Detect which cell encompasses the target text, then output its [X, Y] center coordinate. 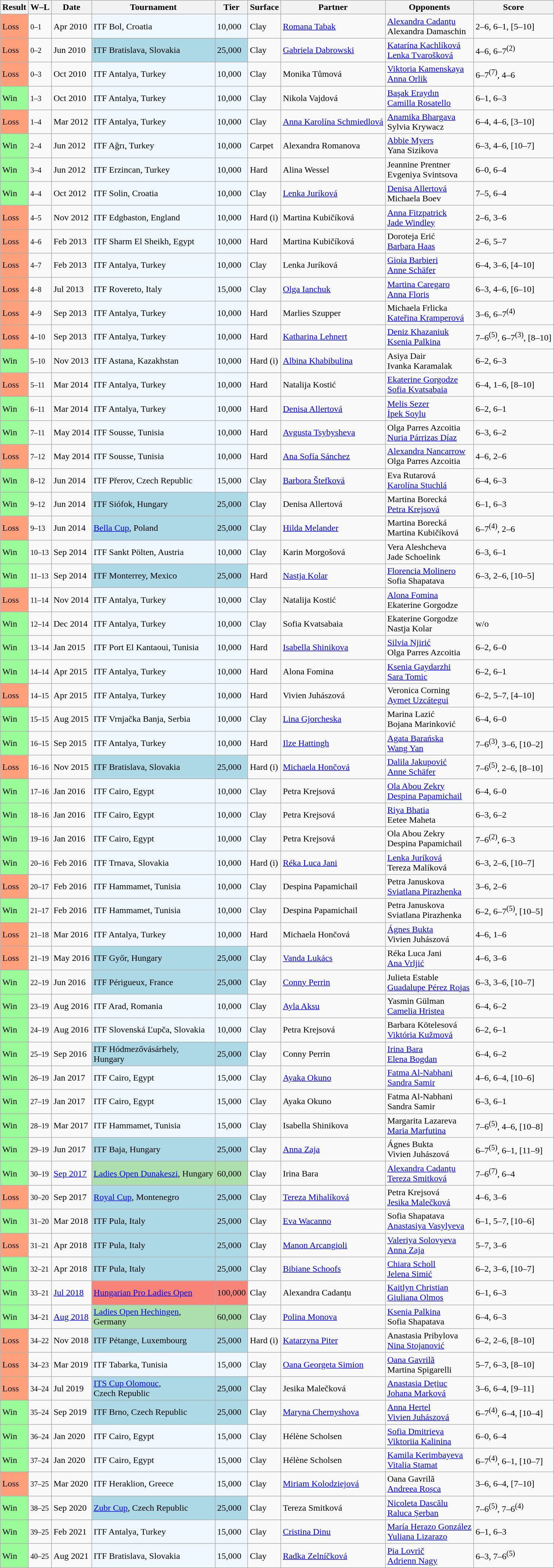
Ekaterine Gorgodze Nastja Kolar [429, 624]
13–14 [40, 647]
25–19 [40, 1053]
Jun 2016 [71, 982]
Hilda Melander [333, 528]
11–14 [40, 599]
0–3 [40, 74]
23–19 [40, 1006]
6–2, 6–7(5), [10–5] [514, 910]
Anna Karolína Schmiedlová [333, 122]
Ladies Open Dunakeszi, Hungary [153, 1173]
Date [71, 7]
6–3, 2–6, [10–5] [514, 576]
Doroteja Erić Barbara Haas [429, 241]
w/o [514, 624]
Tereza Mihalíková [333, 1197]
Nov 2012 [71, 217]
ITF Heraklion, Greece [153, 1484]
4–5 [40, 217]
5–10 [40, 361]
ITF Port El Kantaoui, Tunisia [153, 647]
Polina Monova [333, 1316]
Ksenia Gaydarzhi Sara Tomic [429, 671]
Anna Fitzpatrick Jade Windley [429, 217]
ITF Périgueux, France [153, 982]
15–15 [40, 719]
Katarína Kachlíková Lenka Tvarošková [429, 50]
Sep 2019 [71, 1412]
24–19 [40, 1030]
Marina Lazić Bojana Marinković [429, 719]
3–6, 2–6 [514, 887]
6–3, 2–6, [10–7] [514, 862]
33–21 [40, 1293]
Mar 2019 [71, 1364]
7–6(5), 7–6(4) [514, 1508]
Jul 2019 [71, 1388]
May 2016 [71, 958]
Mar 2016 [71, 934]
Tournament [153, 7]
Oana Gavrilă Martina Spigarelli [429, 1364]
Olga Parres Azcoitia Nuria Párrizas Díaz [429, 433]
Alexandra Cadanțu [333, 1293]
12–14 [40, 624]
Monika Tůmová [333, 74]
Anna Zaja [333, 1150]
Nastja Kolar [333, 576]
4–6, 2–6 [514, 456]
Jeannine Prentner Evgeniya Svintsova [429, 170]
34–24 [40, 1388]
Eva Rutarová Karolína Stuchlá [429, 480]
Maryna Chernyshova [333, 1412]
6–11 [40, 408]
Radka Zelníčková [333, 1556]
4–7 [40, 265]
34–22 [40, 1341]
ITF Monterrey, Mexico [153, 576]
17–16 [40, 791]
Feb 2021 [71, 1532]
Martina Caregaro Anna Floris [429, 289]
Oana Georgeta Simion [333, 1364]
Alexandra Romanova [333, 145]
6–7(5), 6–1, [11–9] [514, 1150]
27–19 [40, 1102]
7–11 [40, 433]
Lenka Juríková Tereza Malíková [429, 862]
7–12 [40, 456]
Agata Barańska Wang Yan [429, 743]
Aug 2021 [71, 1556]
ITS Cup Olomouc, Czech Republic [153, 1388]
34–23 [40, 1364]
6–2, 6–0 [514, 647]
Jun 2017 [71, 1150]
Sofia Kvatsabaia [333, 624]
ITF Ağrı, Turkey [153, 145]
31–20 [40, 1221]
María Herazo González Yuliana Lizarazo [429, 1532]
Nov 2013 [71, 361]
6–3, 4–6, [10–7] [514, 145]
0–1 [40, 26]
Score [514, 7]
26–19 [40, 1078]
Anna Hertel Vivien Juhászová [429, 1412]
38–25 [40, 1508]
Denisa Allertová Michaela Boev [429, 193]
Aug 2015 [71, 719]
Ladies Open Hechingen,Germany [153, 1316]
ITF Hódmezővásárhely, Hungary [153, 1053]
ITF Přerov, Czech Republic [153, 480]
Vivien Juhászová [333, 696]
6–7(4), 6–1, [10–7] [514, 1460]
6–3, 3–6, [10–7] [514, 982]
Julieta Estable Guadalupe Pérez Rojas [429, 982]
6–7(4), 6–4, [10–4] [514, 1412]
0–2 [40, 50]
Oct 2012 [71, 193]
21–18 [40, 934]
2–6, 3–6 [514, 217]
7–5, 6–4 [514, 193]
Sep 2020 [71, 1508]
ITF Arad, Romania [153, 1006]
Aug 2018 [71, 1316]
Zubr Cup, Czech Republic [153, 1508]
7–6(7), 6–4 [514, 1173]
ITF Sharm El Sheikh, Egypt [153, 241]
Martina Borecká Petra Krejsová [429, 504]
34–21 [40, 1316]
9–13 [40, 528]
5–11 [40, 385]
Alexandra Nancarrow Olga Parres Azcoitia [429, 456]
7–6(5), 6–7(3), [8–10] [514, 337]
Irina Bara Elena Bogdan [429, 1053]
Tier [231, 7]
36–24 [40, 1436]
6–3, 7–6(5) [514, 1556]
Nov 2015 [71, 767]
4–6 [40, 241]
Alona Fomina Ekaterine Gorgodze [429, 599]
Ana Sofía Sánchez [333, 456]
ITF Edgbaston, England [153, 217]
Jul 2018 [71, 1293]
Ekaterine Gorgodze Sofia Kvatsabaia [429, 385]
3–6, 6–4, [9–11] [514, 1388]
Cristina Dinu [333, 1532]
16–16 [40, 767]
Jun 2010 [71, 50]
8–12 [40, 480]
Anastasia Pribylova Nina Stojanović [429, 1341]
Jul 2013 [71, 289]
6–7(7), 4–6 [514, 74]
4–4 [40, 193]
Katarzyna Piter [333, 1341]
Dalila Jakupović Anne Schäfer [429, 767]
Yasmin Gülman Camelia Hristea [429, 1006]
ITF Pétange, Luxembourg [153, 1341]
ITF Győr, Hungary [153, 958]
1–4 [40, 122]
40–25 [40, 1556]
ITF Tabarka, Tunisia [153, 1364]
Réka Luca Jani Ana Vrljić [429, 958]
2–6, 6–1, [5–10] [514, 26]
Alexandra Cadanțu Tereza Smitková [429, 1173]
Manon Arcangioli [333, 1245]
Romana Tabak [333, 26]
ITF Erzincan, Turkey [153, 170]
2–6, 5–7 [514, 241]
Nikola Vajdová [333, 98]
Gabriela Dabrowski [333, 50]
Alona Fomina [333, 671]
Bella Cup, Poland [153, 528]
Mar 2018 [71, 1221]
Başak Eraydın Camilla Rosatello [429, 98]
Asiya Dair Ivanka Karamalak [429, 361]
3–6, 6–7(4) [514, 313]
ITF Solin, Croatia [153, 193]
32–21 [40, 1269]
ITF Bol, Croatia [153, 26]
11–13 [40, 576]
Dec 2014 [71, 624]
31–21 [40, 1245]
7–6(3), 3–6, [10–2] [514, 743]
Barbora Štefková [333, 480]
Melis Sezer İpek Soylu [429, 408]
Valeriya Solovyeva Anna Zaja [429, 1245]
Anamika Bhargava Sylvia Krywacz [429, 122]
Albina Khabibulina [333, 361]
7–6(5), 2–6, [8–10] [514, 767]
Eva Wacanno [333, 1221]
Sofia Shapatava Anastasiya Vasylyeva [429, 1221]
Jesika Malečková [333, 1388]
3–4 [40, 170]
6–2, 5–7, [4–10] [514, 696]
6–2, 2–6, [8–10] [514, 1341]
7–6(5), 4–6, [10–8] [514, 1125]
Deniz Khazaniuk Ksenia Palkina [429, 337]
Royal Cup, Montenegro [153, 1197]
ITF Sankt Pölten, Austria [153, 552]
3–6, 6–4, [7–10] [514, 1484]
Petra Krejsová Jesika Malečková [429, 1197]
Silvia Njirić Olga Parres Azcoitia [429, 647]
16–15 [40, 743]
21–19 [40, 958]
35–24 [40, 1412]
6–3, 4–6, [6–10] [514, 289]
Miriam Kolodziejová [333, 1484]
ITF Astana, Kazakhstan [153, 361]
Result [14, 7]
Karin Morgošová [333, 552]
6–4, 1–6, [8–10] [514, 385]
ITF Vrnjačka Banja, Serbia [153, 719]
Mar 2017 [71, 1125]
14–14 [40, 671]
ITF Trnava, Slovakia [153, 862]
Sep 2016 [71, 1053]
Bibiane Schoofs [333, 1269]
39–25 [40, 1532]
4–10 [40, 337]
Tereza Smitková [333, 1508]
Chiara Scholl Jelena Simić [429, 1269]
9–12 [40, 504]
ITF Rovereto, Italy [153, 289]
Sep 2015 [71, 743]
6–7(4), 2–6 [514, 528]
Marlies Szupper [333, 313]
Gioia Barbieri Anne Schäfer [429, 265]
19–16 [40, 839]
Sofia Dmitrieva Viktoriia Kalinina [429, 1436]
Irina Bara [333, 1173]
29–19 [40, 1150]
21–17 [40, 910]
Alina Wessel [333, 170]
Alexandra Cadanțu Alexandra Damaschin [429, 26]
37–25 [40, 1484]
6–4, 4–6, [3–10] [514, 122]
Carpet [265, 145]
Michaela Frlicka Kateřina Kramperová [429, 313]
4–6, 6–7(2) [514, 50]
28–19 [40, 1125]
Opponents [429, 7]
Mar 2012 [71, 122]
30–19 [40, 1173]
4–8 [40, 289]
Nicoleta Dascălu Raluca Șerban [429, 1508]
Surface [265, 7]
Avgusta Tsybysheva [333, 433]
W–L [40, 7]
5–7, 3–6 [514, 1245]
20–17 [40, 887]
Ayla Aksu [333, 1006]
5–7, 6–3, [8–10] [514, 1364]
Vanda Lukács [333, 958]
Nov 2018 [71, 1341]
100,000 [231, 1293]
Vera Aleshcheva Jade Schoelink [429, 552]
Réka Luca Jani [333, 862]
ITF Baja, Hungary [153, 1150]
Mar 2020 [71, 1484]
10–13 [40, 552]
Partner [333, 7]
ITF Siófok, Hungary [153, 504]
Kaitlyn Christian Giuliana Olmos [429, 1293]
20–16 [40, 862]
6–2, 3–6, [10–7] [514, 1269]
6–1, 5–7, [10–6] [514, 1221]
Ksenia Palkina Sofia Shapatava [429, 1316]
Oana Gavrilă Andreea Roșca [429, 1484]
14–15 [40, 696]
Veronica Corning Aymet Uzcátegui [429, 696]
ITF Slovenská Ľupča, Slovakia [153, 1030]
Martina Borecká Martina Kubičíková [429, 528]
Abbie Myers Yana Sizikova [429, 145]
Hungarian Pro Ladies Open [153, 1293]
Apr 2010 [71, 26]
4–6, 6–4, [10–6] [514, 1078]
Margarita Lazareva Maria Marfutina [429, 1125]
1–3 [40, 98]
30–20 [40, 1197]
37–24 [40, 1460]
Anastasia Dețiuc Johana Marková [429, 1388]
18–16 [40, 815]
2–4 [40, 145]
Pia Lovrič Adrienn Nagy [429, 1556]
Lina Gjorcheska [333, 719]
6–4, 3–6, [4–10] [514, 265]
Viktoria Kamenskaya Anna Orlik [429, 74]
Barbara Kötelesová Viktória Kužmová [429, 1030]
Katharina Lehnert [333, 337]
4–6, 1–6 [514, 934]
ITF Brno, Czech Republic [153, 1412]
Florencia Molinero Sofia Shapatava [429, 576]
Kamila Kerimbayeva Vitalia Stamat [429, 1460]
7–6(2), 6–3 [514, 839]
Nov 2014 [71, 599]
Riya Bhatia Eetee Maheta [429, 815]
Olga Ianchuk [333, 289]
4–9 [40, 313]
Ilze Hattingh [333, 743]
6–2, 6–3 [514, 361]
Jan 2015 [71, 647]
22–19 [40, 982]
